Locate the cell with the specified text and output its [x, y] center coordinate. 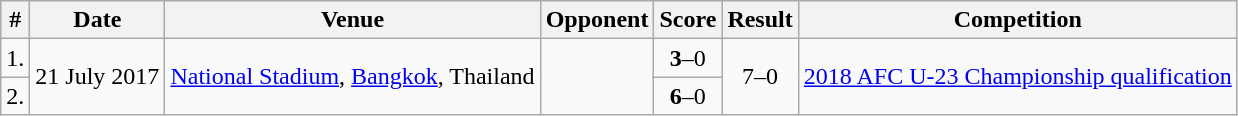
3–0 [688, 58]
1. [16, 58]
Competition [1018, 20]
# [16, 20]
2018 AFC U-23 Championship qualification [1018, 77]
Date [98, 20]
Score [688, 20]
Opponent [597, 20]
21 July 2017 [98, 77]
7–0 [760, 77]
Venue [352, 20]
Result [760, 20]
National Stadium, Bangkok, Thailand [352, 77]
2. [16, 96]
6–0 [688, 96]
